Find where the given text appears and provide that cell's center as [x, y] coordinate. 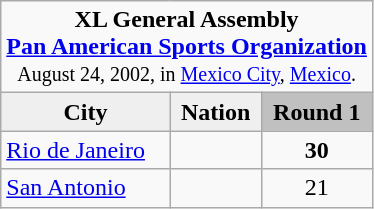
City [86, 112]
Nation [216, 112]
21 [316, 188]
San Antonio [86, 188]
Round 1 [316, 112]
XL General AssemblyPan American Sports OrganizationAugust 24, 2002, in Mexico City, Mexico. [187, 47]
30 [316, 150]
Rio de Janeiro [86, 150]
